Return [x, y] of the center of cell containing provided text 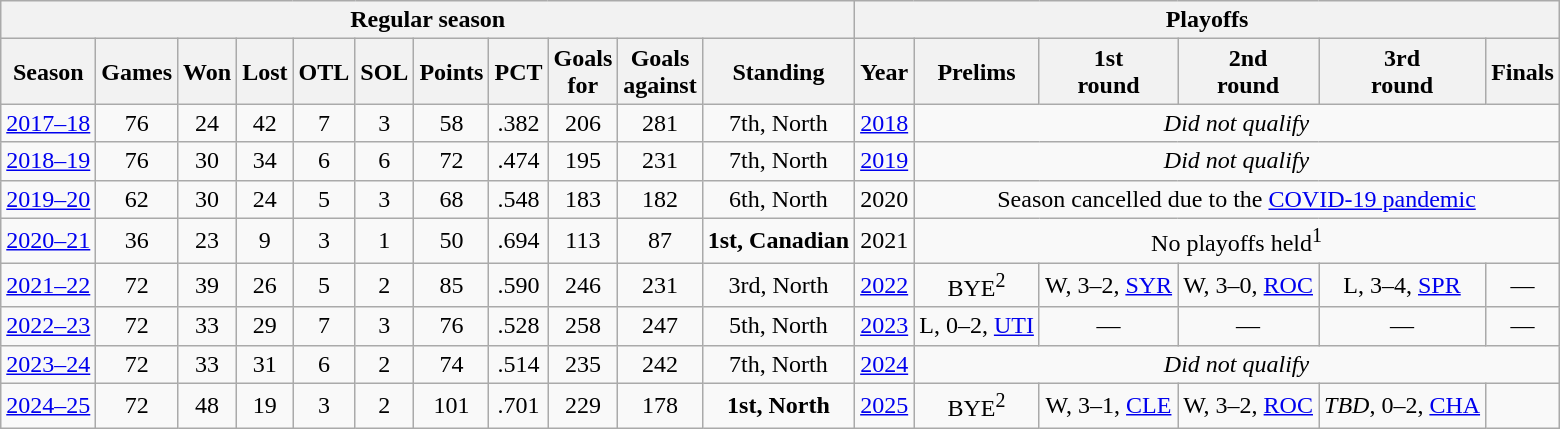
Regular season [428, 20]
182 [660, 199]
L, 3–4, SPR [1402, 286]
2020–21 [48, 240]
2024–25 [48, 406]
183 [583, 199]
2021–22 [48, 286]
58 [452, 123]
85 [452, 286]
W, 3–2, ROC [1248, 406]
2019 [884, 161]
195 [583, 161]
.514 [518, 364]
39 [208, 286]
258 [583, 326]
Won [208, 72]
Games [137, 72]
246 [583, 286]
Season [48, 72]
Standing [778, 72]
50 [452, 240]
235 [583, 364]
SOL [384, 72]
113 [583, 240]
Finals [1523, 72]
36 [137, 240]
68 [452, 199]
31 [265, 364]
.528 [518, 326]
PCT [518, 72]
6th, North [778, 199]
2025 [884, 406]
178 [660, 406]
Year [884, 72]
W, 3–2, SYR [1108, 286]
62 [137, 199]
3rdround [1402, 72]
OTL [324, 72]
29 [265, 326]
Goalsagainst [660, 72]
2020 [884, 199]
2023 [884, 326]
281 [660, 123]
.694 [518, 240]
5th, North [778, 326]
1st, North [778, 406]
.590 [518, 286]
48 [208, 406]
2ndround [1248, 72]
W, 3–1, CLE [1108, 406]
TBD, 0–2, CHA [1402, 406]
3rd, North [778, 286]
74 [452, 364]
2019–20 [48, 199]
206 [583, 123]
42 [265, 123]
Playoffs [1208, 20]
2023–24 [48, 364]
9 [265, 240]
34 [265, 161]
2017–18 [48, 123]
.701 [518, 406]
Lost [265, 72]
.548 [518, 199]
87 [660, 240]
L, 0–2, UTI [977, 326]
2022 [884, 286]
2021 [884, 240]
19 [265, 406]
Prelims [977, 72]
Points [452, 72]
W, 3–0, ROC [1248, 286]
Season cancelled due to the COVID-19 pandemic [1237, 199]
229 [583, 406]
2022–23 [48, 326]
101 [452, 406]
23 [208, 240]
2018 [884, 123]
2024 [884, 364]
1 [384, 240]
.382 [518, 123]
242 [660, 364]
1st, Canadian [778, 240]
.474 [518, 161]
26 [265, 286]
1stround [1108, 72]
No playoffs held1 [1237, 240]
Goalsfor [583, 72]
2018–19 [48, 161]
247 [660, 326]
